Scan for the cell matching the given text and deliver its [x, y] coordinate at center. 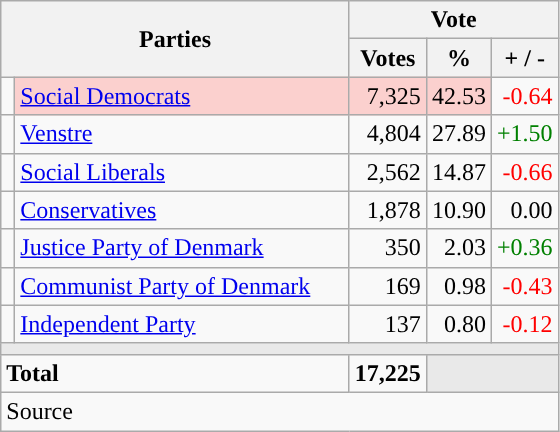
+ / - [524, 58]
169 [388, 286]
42.53 [458, 96]
-0.12 [524, 324]
-0.43 [524, 286]
10.90 [458, 210]
-0.66 [524, 172]
Source [280, 411]
Votes [388, 58]
Parties [176, 39]
27.89 [458, 134]
2,562 [388, 172]
Social Democrats [182, 96]
Communist Party of Denmark [182, 286]
2.03 [458, 248]
14.87 [458, 172]
0.98 [458, 286]
Social Liberals [182, 172]
+1.50 [524, 134]
4,804 [388, 134]
350 [388, 248]
Conservatives [182, 210]
1,878 [388, 210]
% [458, 58]
-0.64 [524, 96]
Vote [454, 20]
7,325 [388, 96]
Independent Party [182, 324]
Justice Party of Denmark [182, 248]
137 [388, 324]
0.80 [458, 324]
Venstre [182, 134]
+0.36 [524, 248]
0.00 [524, 210]
Total [176, 373]
17,225 [388, 373]
